Pinpoint the cell where the given text exists, returning its (x, y) midpoint coordinate. 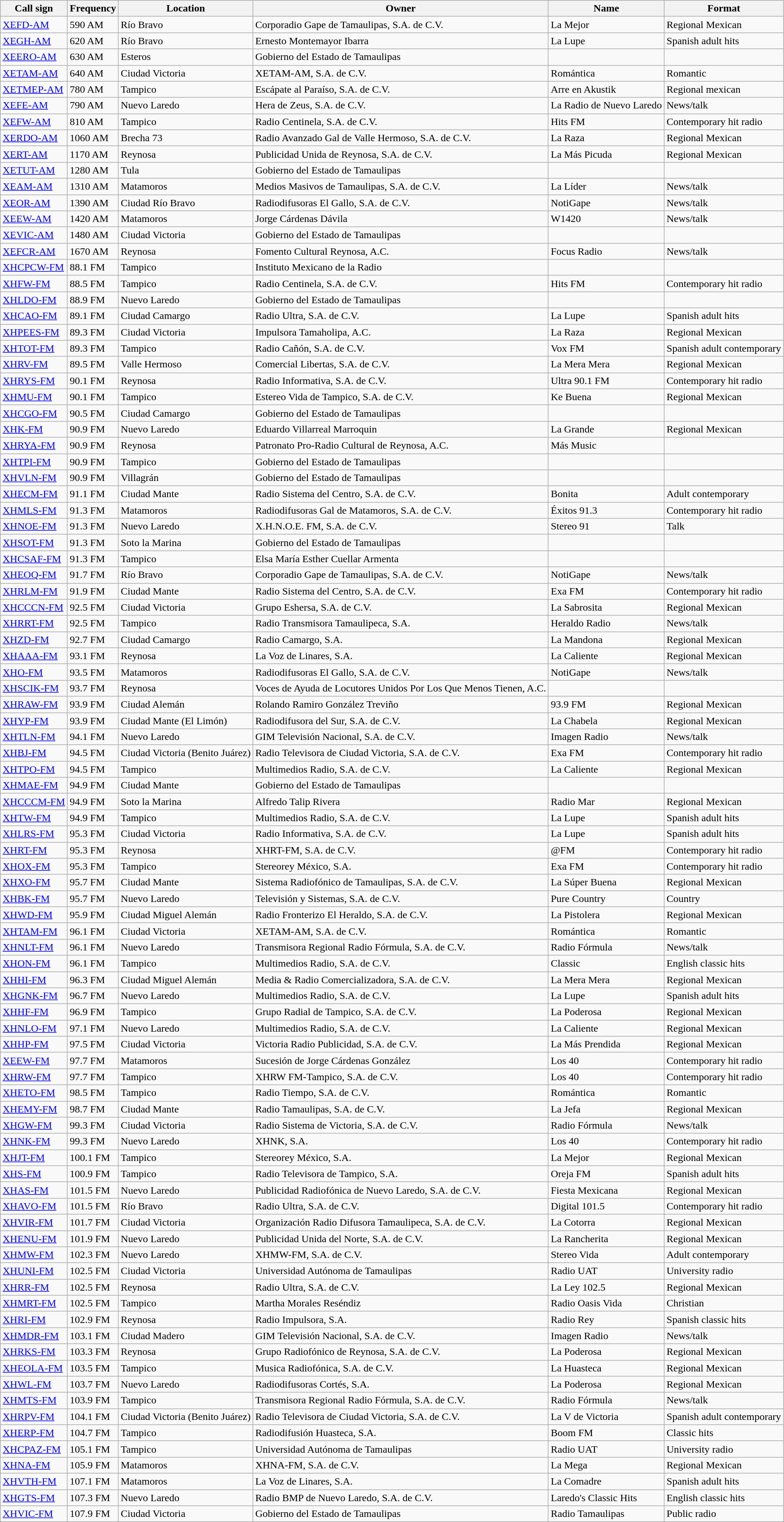
790 AM (93, 105)
XEAM-AM (34, 186)
La Mega (606, 1465)
XHNLT-FM (34, 947)
105.1 FM (93, 1449)
XHRI-FM (34, 1320)
1420 AM (93, 219)
XERDO-AM (34, 138)
102.9 FM (93, 1320)
Grupo Radial de Tampico, S.A. de C.V. (401, 1012)
88.9 FM (93, 300)
Ultra 90.1 FM (606, 381)
Country (724, 899)
XHMTS-FM (34, 1400)
1170 AM (93, 154)
La Ley 102.5 (606, 1287)
104.7 FM (93, 1433)
XHBK-FM (34, 899)
XEEW-FM (34, 1061)
XHWD-FM (34, 915)
XHNOE-FM (34, 526)
100.1 FM (93, 1158)
XEOR-AM (34, 203)
Radio Transmisora Tamaulipeca, S.A. (401, 623)
Martha Morales Reséndiz (401, 1303)
XHGW-FM (34, 1125)
Grupo Radiofónico de Reynosa, S.A. de C.V. (401, 1352)
XHEOQ-FM (34, 575)
La Más Prendida (606, 1044)
Stereo 91 (606, 526)
Ke Buena (606, 397)
XHRT-FM, S.A. de C.V. (401, 850)
Brecha 73 (185, 138)
XHPEES-FM (34, 332)
XHRKS-FM (34, 1352)
88.5 FM (93, 284)
Ernesto Montemayor Ibarra (401, 41)
Musica Radiofónica, S.A. de C.V. (401, 1368)
W1420 (606, 219)
1280 AM (93, 170)
XHJT-FM (34, 1158)
XHTAM-FM (34, 931)
Name (606, 9)
Rolando Ramiro González Treviño (401, 704)
XHTOT-FM (34, 348)
96.7 FM (93, 996)
94.1 FM (93, 737)
Format (724, 9)
XHAS-FM (34, 1190)
Televisión y Sistemas, S.A. de C.V. (401, 899)
93.5 FM (93, 672)
XHETO-FM (34, 1093)
Elsa María Esther Cuellar Armenta (401, 559)
Radio Avanzado Gal de Valle Hermoso, S.A. de C.V. (401, 138)
XHCPCW-FM (34, 267)
La Jefa (606, 1109)
XHON-FM (34, 963)
XEEW-AM (34, 219)
XHHF-FM (34, 1012)
XERT-AM (34, 154)
La Comadre (606, 1481)
Radio Rey (606, 1320)
1060 AM (93, 138)
XHMDR-FM (34, 1336)
Radiodifusión Huasteca, S.A. (401, 1433)
La Chabela (606, 721)
XHK-FM (34, 429)
XHECM-FM (34, 494)
XHCSAF-FM (34, 559)
XHRYA-FM (34, 445)
La Líder (606, 186)
XHLDO-FM (34, 300)
93.1 FM (93, 656)
93.7 FM (93, 688)
Pure Country (606, 899)
97.5 FM (93, 1044)
Ciudad Madero (185, 1336)
XHRAW-FM (34, 704)
XHSCIK-FM (34, 688)
XHHP-FM (34, 1044)
XHVIC-FM (34, 1514)
640 AM (93, 73)
Impulsora Tamaholipa, A.C. (401, 332)
XHAVO-FM (34, 1206)
Jorge Cárdenas Dávila (401, 219)
XHCGO-FM (34, 413)
Victoria Radio Publicidad, S.A. de C.V. (401, 1044)
Comercial Libertas, S.A. de C.V. (401, 364)
XHMLS-FM (34, 510)
Stereo Vida (606, 1255)
La Súper Buena (606, 882)
XHCCCN-FM (34, 607)
96.9 FM (93, 1012)
XHOX-FM (34, 866)
XHRYS-FM (34, 381)
Más Music (606, 445)
Sucesión de Jorge Cárdenas González (401, 1061)
Hera de Zeus, S.A. de C.V. (401, 105)
Alfredo Talip Rivera (401, 802)
620 AM (93, 41)
Éxitos 91.3 (606, 510)
Publicidad Radiofónica de Nuevo Laredo, S.A. de C.V. (401, 1190)
1670 AM (93, 251)
Radio Tamaulipas, S.A. de C.V. (401, 1109)
100.9 FM (93, 1174)
Esteros (185, 57)
XHLRS-FM (34, 834)
Eduardo Villarreal Marroquin (401, 429)
XEFCR-AM (34, 251)
Call sign (34, 9)
Regional mexican (724, 89)
Medios Masivos de Tamaulipas, S.A. de C.V. (401, 186)
XHERP-FM (34, 1433)
89.1 FM (93, 316)
XHMW-FM (34, 1255)
X.H.N.O.E. FM, S.A. de C.V. (401, 526)
780 AM (93, 89)
Tula (185, 170)
590 AM (93, 25)
XHSOT-FM (34, 543)
XHVLN-FM (34, 478)
La Cotorra (606, 1222)
630 AM (93, 57)
Spanish classic hits (724, 1320)
91.1 FM (93, 494)
XHYP-FM (34, 721)
XHUNI-FM (34, 1271)
Radiodifusoras Cortés, S.A. (401, 1384)
Public radio (724, 1514)
La V de Victoria (606, 1417)
Classic (606, 963)
XHCAO-FM (34, 316)
XHCCCM-FM (34, 802)
92.7 FM (93, 640)
Radio Impulsora, S.A. (401, 1320)
XHRPV-FM (34, 1417)
Radio Fronterizo El Heraldo, S.A. de C.V. (401, 915)
XHNA-FM (34, 1465)
XHMAE-FM (34, 785)
Radio Mar (606, 802)
XHTPI-FM (34, 461)
XHWL-FM (34, 1384)
98.7 FM (93, 1109)
107.1 FM (93, 1481)
Christian (724, 1303)
Radio BMP de Nuevo Laredo, S.A. de C.V. (401, 1497)
XHVTH-FM (34, 1481)
XHTLN-FM (34, 737)
XHGTS-FM (34, 1497)
XEFW-AM (34, 122)
La Mandona (606, 640)
88.1 FM (93, 267)
XEVIC-AM (34, 235)
Laredo's Classic Hits (606, 1497)
La Más Picuda (606, 154)
@FM (606, 850)
La Sabrosita (606, 607)
96.3 FM (93, 979)
La Pistolera (606, 915)
Publicidad Unida del Norte, S.A. de C.V. (401, 1239)
105.9 FM (93, 1465)
La Radio de Nuevo Laredo (606, 105)
103.5 FM (93, 1368)
91.7 FM (93, 575)
Focus Radio (606, 251)
Publicidad Unida de Reynosa, S.A. de C.V. (401, 154)
101.7 FM (93, 1222)
XHRV-FM (34, 364)
103.7 FM (93, 1384)
La Huasteca (606, 1368)
XHRW FM-Tampico, S.A. de C.V. (401, 1077)
90.5 FM (93, 413)
Owner (401, 9)
Radio Tamaulipas (606, 1514)
XEFD-AM (34, 25)
XHRLM-FM (34, 591)
Ciudad Río Bravo (185, 203)
XHRW-FM (34, 1077)
XHNLO-FM (34, 1028)
95.9 FM (93, 915)
Radio Camargo, S.A. (401, 640)
XHAAA-FM (34, 656)
XHFW-FM (34, 284)
1310 AM (93, 186)
Radio Oasis Vida (606, 1303)
XETAM-AM (34, 73)
Media & Radio Comercializadora, S.A. de C.V. (401, 979)
XHGNK-FM (34, 996)
Boom FM (606, 1433)
XHHI-FM (34, 979)
XEFE-AM (34, 105)
Fiesta Mexicana (606, 1190)
XETUT-AM (34, 170)
107.9 FM (93, 1514)
Instituto Mexicano de la Radio (401, 267)
Escápate al Paraíso, S.A. de C.V. (401, 89)
Organización Radio Difusora Tamaulipeca, S.A. de C.V. (401, 1222)
XHMW-FM, S.A. de C.V. (401, 1255)
XHNA-FM, S.A. de C.V. (401, 1465)
98.5 FM (93, 1093)
Digital 101.5 (606, 1206)
107.3 FM (93, 1497)
XHRT-FM (34, 850)
Ciudad Mante (El Limón) (185, 721)
103.1 FM (93, 1336)
Sistema Radiofónico de Tamaulipas, S.A. de C.V. (401, 882)
XETMEP-AM (34, 89)
XEERO-AM (34, 57)
Radio Sistema de Victoria, S.A. de C.V. (401, 1125)
101.9 FM (93, 1239)
Radiodifusora del Sur, S.A. de C.V. (401, 721)
XHNK, S.A. (401, 1141)
Grupo Eshersa, S.A. de C.V. (401, 607)
103.3 FM (93, 1352)
XHTW-FM (34, 818)
89.5 FM (93, 364)
XHVIR-FM (34, 1222)
Talk (724, 526)
XHENU-FM (34, 1239)
Vox FM (606, 348)
Ciudad Alemán (185, 704)
XHRR-FM (34, 1287)
103.9 FM (93, 1400)
XHMRT-FM (34, 1303)
XHXO-FM (34, 882)
La Grande (606, 429)
XHBJ-FM (34, 753)
Patronato Pro-Radio Cultural de Reynosa, A.C. (401, 445)
Valle Hermoso (185, 364)
Voces de Ayuda de Locutores Unidos Por Los Que Menos Tienen, A.C. (401, 688)
XHRRT-FM (34, 623)
Radio Cañón, S.A. de C.V. (401, 348)
Location (185, 9)
Bonita (606, 494)
Oreja FM (606, 1174)
102.3 FM (93, 1255)
Heraldo Radio (606, 623)
XEGH-AM (34, 41)
XHZD-FM (34, 640)
Arre en Akustik (606, 89)
810 AM (93, 122)
XHTPO-FM (34, 769)
XHEMY-FM (34, 1109)
XHO-FM (34, 672)
La Rancherita (606, 1239)
Estereo Vida de Tampico, S.A. de C.V. (401, 397)
XHEOLA-FM (34, 1368)
1390 AM (93, 203)
XHMU-FM (34, 397)
Frequency (93, 9)
XHS-FM (34, 1174)
Radio Tiempo, S.A. de C.V. (401, 1093)
91.9 FM (93, 591)
97.1 FM (93, 1028)
1480 AM (93, 235)
104.1 FM (93, 1417)
Radiodifusoras Gal de Matamoros, S.A. de C.V. (401, 510)
Villagrán (185, 478)
Fomento Cultural Reynosa, A.C. (401, 251)
Classic hits (724, 1433)
XHCPAZ-FM (34, 1449)
XHNK-FM (34, 1141)
Radio Televisora de Tampico, S.A. (401, 1174)
